Identify which cell holds the provided text, then report its [x, y] central coordinate. 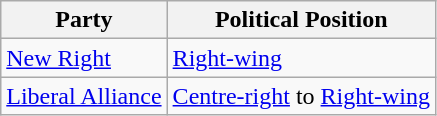
Political Position [301, 20]
Centre-right to Right-wing [301, 96]
Right-wing [301, 58]
New Right [84, 58]
Liberal Alliance [84, 96]
Party [84, 20]
